Capture the cell that displays the provided text and extract its (X, Y) central coordinate. 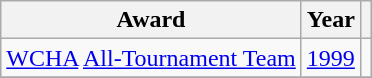
WCHA All-Tournament Team (152, 58)
Year (330, 20)
1999 (330, 58)
Award (152, 20)
